Return the (x, y) coordinate for the center point of the cell that contains the specified text.  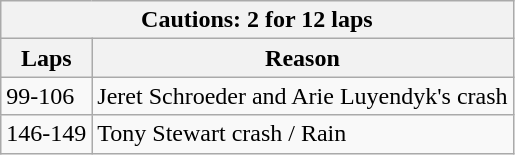
99-106 (46, 96)
Cautions: 2 for 12 laps (257, 20)
Jeret Schroeder and Arie Luyendyk's crash (302, 96)
Reason (302, 58)
Laps (46, 58)
146-149 (46, 134)
Tony Stewart crash / Rain (302, 134)
